Extract the [x, y] coordinate from the center of the cell holding the provided text.  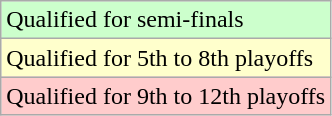
Qualified for semi-finals [166, 20]
Qualified for 5th to 8th playoffs [166, 58]
Qualified for 9th to 12th playoffs [166, 96]
